Identify which cell holds the provided text, then report its [x, y] central coordinate. 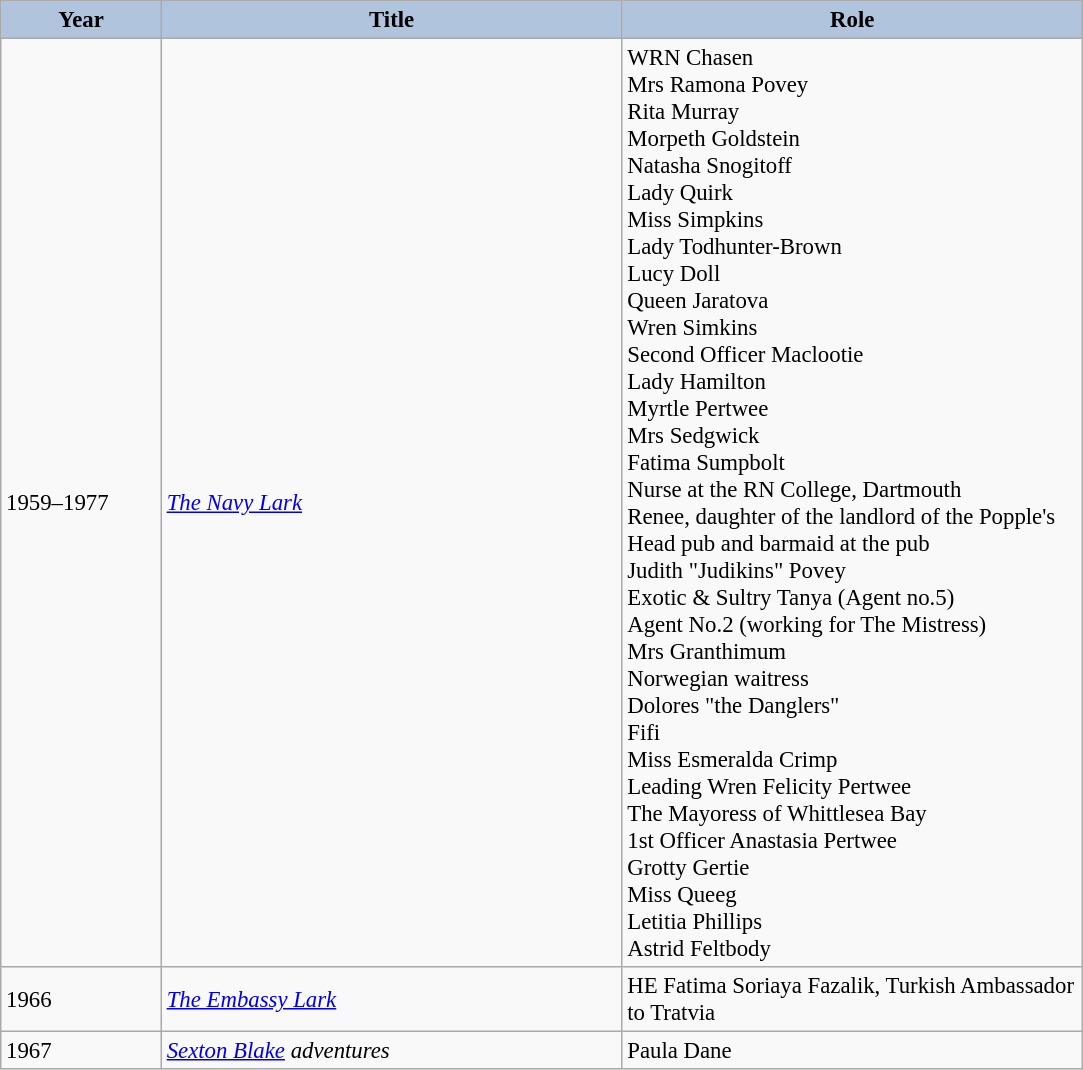
1959–1977 [82, 504]
Sexton Blake adventures [392, 1051]
The Navy Lark [392, 504]
HE Fatima Soriaya Fazalik, Turkish Ambassador to Tratvia [852, 1000]
1966 [82, 1000]
Role [852, 20]
Paula Dane [852, 1051]
1967 [82, 1051]
The Embassy Lark [392, 1000]
Title [392, 20]
Year [82, 20]
